From the cell containing the given text, extract its center point as (x, y) coordinate. 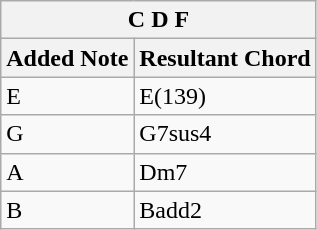
E (68, 96)
Badd2 (225, 210)
Added Note (68, 58)
C D F (158, 20)
E(139) (225, 96)
G7sus4 (225, 134)
Dm7 (225, 172)
G (68, 134)
B (68, 210)
A (68, 172)
Resultant Chord (225, 58)
